Identify which cell holds the provided text, then report its [X, Y] central coordinate. 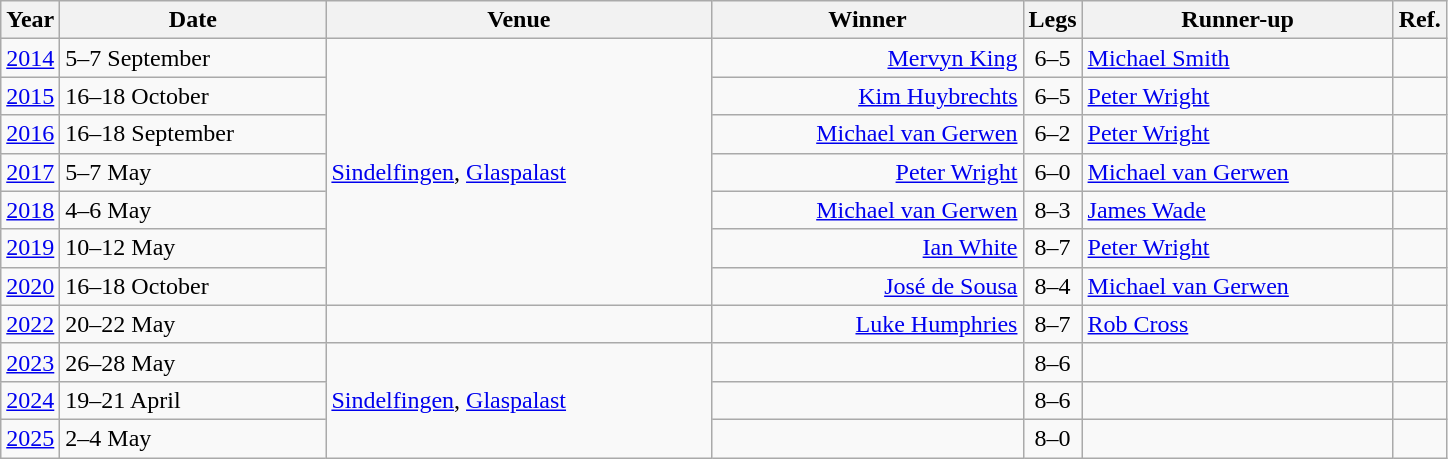
16–18 September [193, 134]
19–21 April [193, 400]
Ref. [1420, 20]
Venue [519, 20]
2025 [30, 438]
Date [193, 20]
2018 [30, 210]
2024 [30, 400]
10–12 May [193, 248]
6–0 [1052, 172]
5–7 September [193, 58]
8–4 [1052, 286]
Legs [1052, 20]
Winner [868, 20]
Michael Smith [1238, 58]
Kim Huybrechts [868, 96]
Rob Cross [1238, 324]
5–7 May [193, 172]
4–6 May [193, 210]
20–22 May [193, 324]
Mervyn King [868, 58]
26–28 May [193, 362]
2–4 May [193, 438]
2016 [30, 134]
José de Sousa [868, 286]
2019 [30, 248]
James Wade [1238, 210]
Ian White [868, 248]
6–2 [1052, 134]
2020 [30, 286]
Luke Humphries [868, 324]
8–0 [1052, 438]
2015 [30, 96]
2023 [30, 362]
2014 [30, 58]
Year [30, 20]
8–3 [1052, 210]
2022 [30, 324]
2017 [30, 172]
Runner-up [1238, 20]
